Detect which cell encompasses the target text, then output its [x, y] center coordinate. 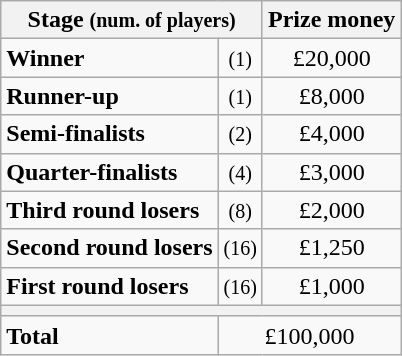
Quarter-finalists [110, 172]
£8,000 [331, 96]
£4,000 [331, 134]
£100,000 [310, 335]
Third round losers [110, 210]
£1,000 [331, 286]
Total [110, 335]
First round losers [110, 286]
£20,000 [331, 58]
Second round losers [110, 248]
Stage (num. of players) [132, 20]
Runner-up [110, 96]
Winner [110, 58]
£2,000 [331, 210]
(4) [240, 172]
Prize money [331, 20]
(8) [240, 210]
£3,000 [331, 172]
£1,250 [331, 248]
Semi-finalists [110, 134]
(2) [240, 134]
